Extract the [x, y] coordinate from the center of the cell holding the provided text.  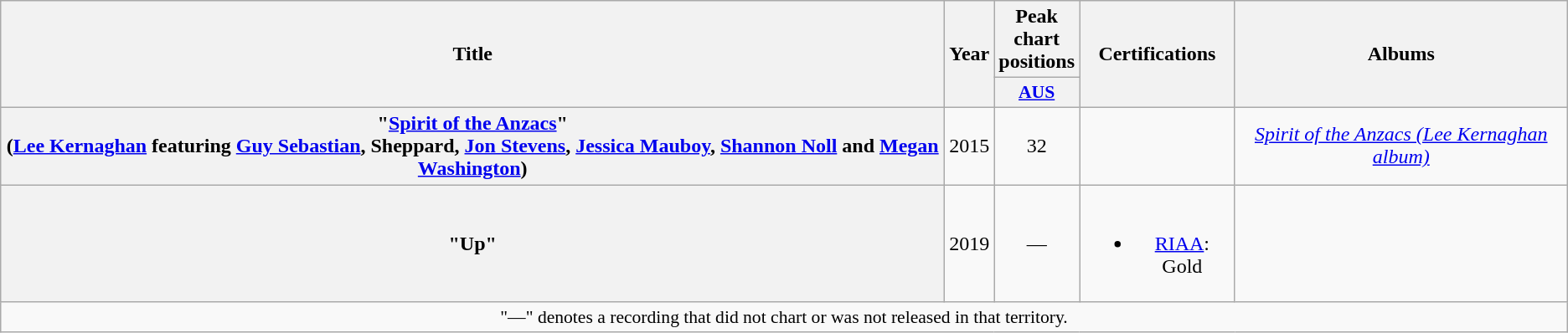
AUS [1037, 93]
Year [970, 54]
RIAA: Gold [1158, 243]
Spirit of the Anzacs (Lee Kernaghan album) [1400, 146]
2015 [970, 146]
"Up" [472, 243]
32 [1037, 146]
Albums [1400, 54]
Title [472, 54]
"Spirit of the Anzacs"(Lee Kernaghan featuring Guy Sebastian, Sheppard, Jon Stevens, Jessica Mauboy, Shannon Noll and Megan Washington) [472, 146]
"—" denotes a recording that did not chart or was not released in that territory. [784, 317]
Peak chart positions [1037, 39]
Certifications [1158, 54]
2019 [970, 243]
— [1037, 243]
